Identify which cell holds the provided text, then report its (X, Y) central coordinate. 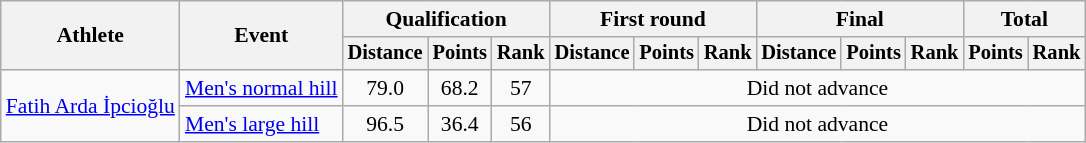
First round (654, 19)
57 (521, 88)
Total (1024, 19)
Fatih Arda İpcioğlu (90, 106)
96.5 (386, 124)
Athlete (90, 36)
Event (262, 36)
Final (860, 19)
68.2 (460, 88)
Men's large hill (262, 124)
36.4 (460, 124)
Qualification (446, 19)
Men's normal hill (262, 88)
56 (521, 124)
79.0 (386, 88)
